Scan for the cell matching the given text and deliver its [x, y] coordinate at center. 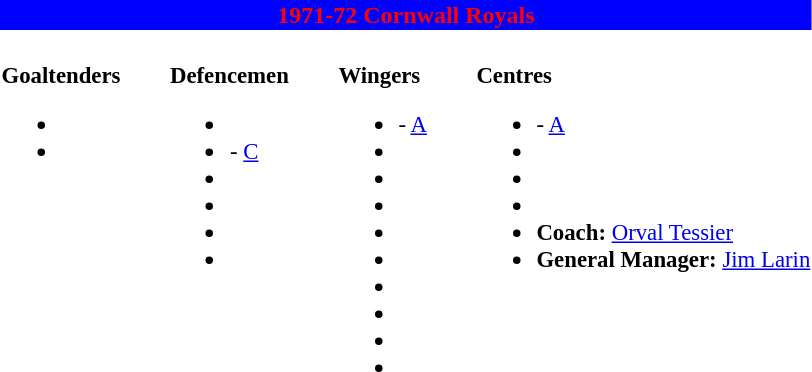
1971-72 Cornwall Royals [406, 15]
